Capture the cell that displays the provided text and extract its (X, Y) central coordinate. 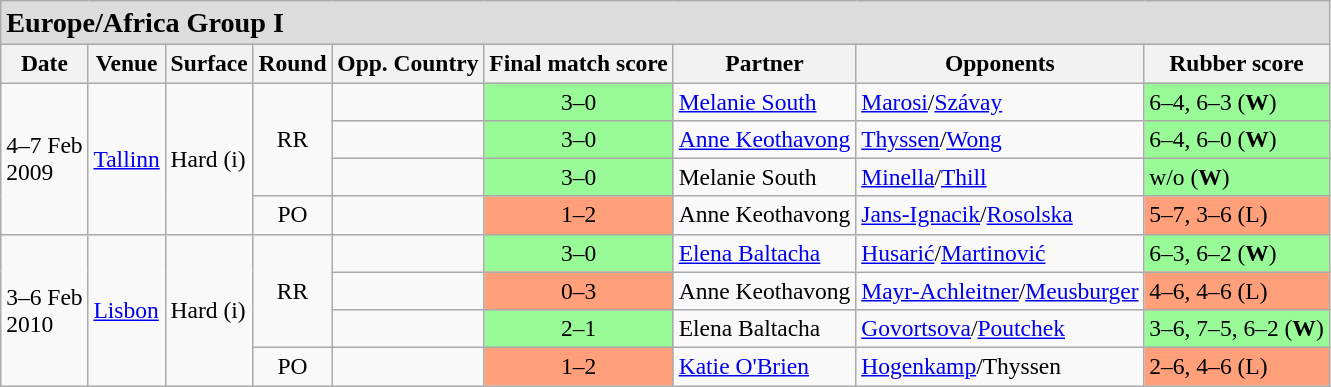
6–4, 6–3 (W) (1236, 101)
0–3 (578, 291)
5–7, 3–6 (L) (1236, 215)
Opponents (1000, 63)
Partner (764, 63)
6–3, 6–2 (W) (1236, 253)
Date (44, 63)
Opp. Country (408, 63)
Mayr-Achleitner/Meusburger (1000, 291)
Marosi/Szávay (1000, 101)
Govortsova/Poutchek (1000, 328)
6–4, 6–0 (W) (1236, 139)
Venue (126, 63)
Round (292, 63)
Katie O'Brien (764, 366)
Lisbon (126, 310)
2–1 (578, 328)
Hogenkamp/Thyssen (1000, 366)
Husarić/Martinović (1000, 253)
Rubber score (1236, 63)
Surface (209, 63)
Tallinn (126, 158)
3–6 Feb2010 (44, 310)
3–6, 7–5, 6–2 (W) (1236, 328)
4–7 Feb2009 (44, 158)
Jans-Ignacik/Rosolska (1000, 215)
Thyssen/Wong (1000, 139)
Final match score (578, 63)
4–6, 4–6 (L) (1236, 291)
Minella/Thill (1000, 177)
2–6, 4–6 (L) (1236, 366)
Europe/Africa Group I (665, 22)
w/o (W) (1236, 177)
